For the text-containing cell, return its midpoint in (X, Y) coordinate format. 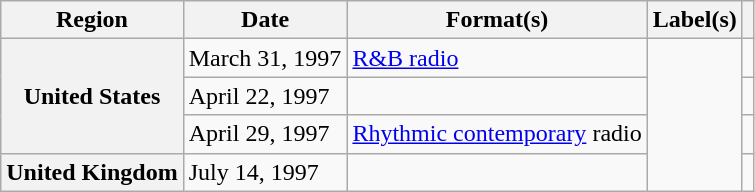
Rhythmic contemporary radio (497, 134)
Label(s) (694, 20)
Region (92, 20)
Format(s) (497, 20)
Date (265, 20)
July 14, 1997 (265, 172)
United Kingdom (92, 172)
April 29, 1997 (265, 134)
R&B radio (497, 58)
April 22, 1997 (265, 96)
United States (92, 96)
March 31, 1997 (265, 58)
